Locate the cell with the specified text and output its (X, Y) center coordinate. 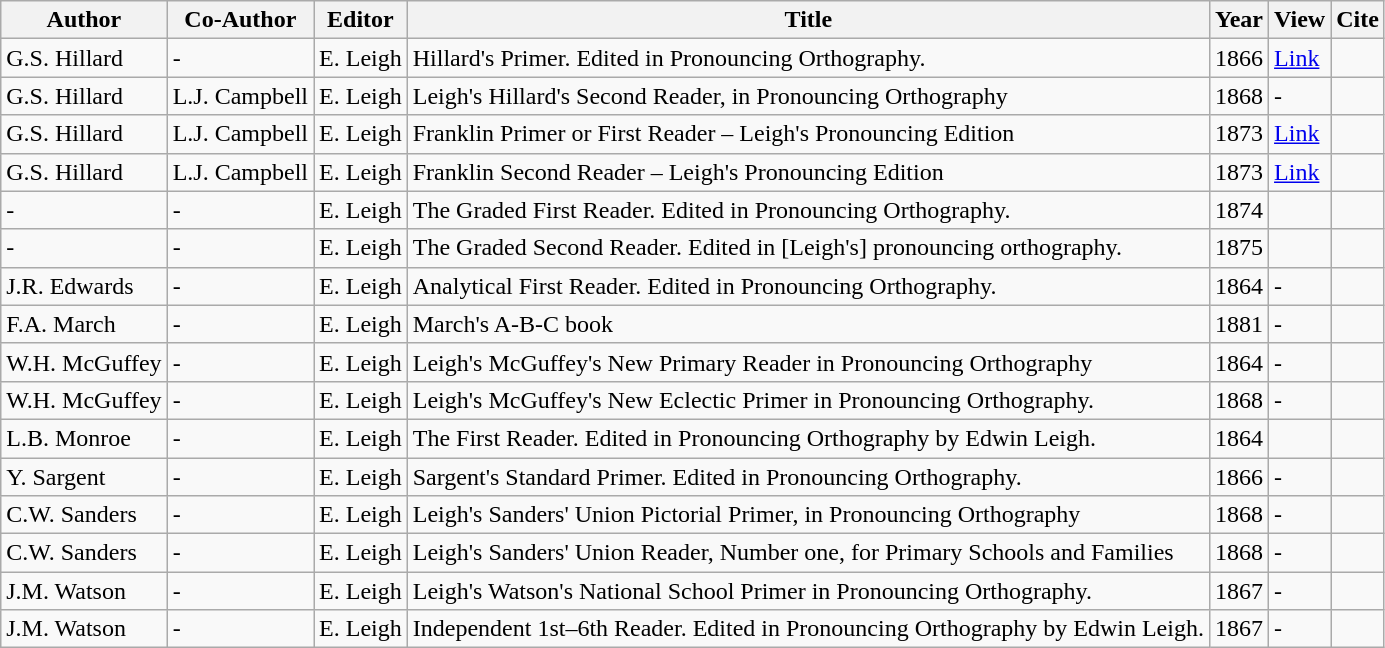
1875 (1238, 248)
Leigh's Watson's National School Primer in Pronouncing Orthography. (808, 591)
Author (84, 20)
Leigh's Hillard's Second Reader, in Pronouncing Orthography (808, 96)
Sargent's Standard Primer. Edited in Pronouncing Orthography. (808, 477)
Y. Sargent (84, 477)
The Graded Second Reader. Edited in [Leigh's] pronouncing orthography. (808, 248)
View (1300, 20)
Hillard's Primer. Edited in Pronouncing Orthography. (808, 58)
Leigh's McGuffey's New Primary Reader in Pronouncing Orthography (808, 362)
L.B. Monroe (84, 438)
J.R. Edwards (84, 286)
1874 (1238, 210)
Franklin Second Reader – Leigh's Pronouncing Edition (808, 172)
Title (808, 20)
Leigh's Sanders' Union Pictorial Primer, in Pronouncing Orthography (808, 515)
Editor (361, 20)
March's A-B-C book (808, 324)
Year (1238, 20)
Leigh's McGuffey's New Eclectic Primer in Pronouncing Orthography. (808, 400)
1881 (1238, 324)
Analytical First Reader. Edited in Pronouncing Orthography. (808, 286)
Leigh's Sanders' Union Reader, Number one, for Primary Schools and Families (808, 553)
The Graded First Reader. Edited in Pronouncing Orthography. (808, 210)
F.A. March (84, 324)
Cite (1358, 20)
Franklin Primer or First Reader – Leigh's Pronouncing Edition (808, 134)
The First Reader. Edited in Pronouncing Orthography by Edwin Leigh. (808, 438)
Co-Author (240, 20)
Independent 1st–6th Reader. Edited in Pronouncing Orthography by Edwin Leigh. (808, 629)
